Extract the (x, y) coordinate from the center of the cell holding the provided text.  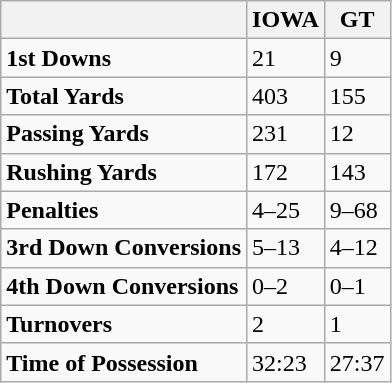
5–13 (286, 248)
9–68 (357, 210)
Total Yards (124, 96)
IOWA (286, 20)
172 (286, 172)
27:37 (357, 362)
403 (286, 96)
4th Down Conversions (124, 286)
Time of Possession (124, 362)
Passing Yards (124, 134)
231 (286, 134)
2 (286, 324)
12 (357, 134)
143 (357, 172)
Turnovers (124, 324)
9 (357, 58)
4–25 (286, 210)
155 (357, 96)
0–2 (286, 286)
0–1 (357, 286)
32:23 (286, 362)
3rd Down Conversions (124, 248)
Penalties (124, 210)
GT (357, 20)
1st Downs (124, 58)
Rushing Yards (124, 172)
21 (286, 58)
1 (357, 324)
4–12 (357, 248)
